Determine the (x, y) coordinate at the center of the cell enclosing the given text.  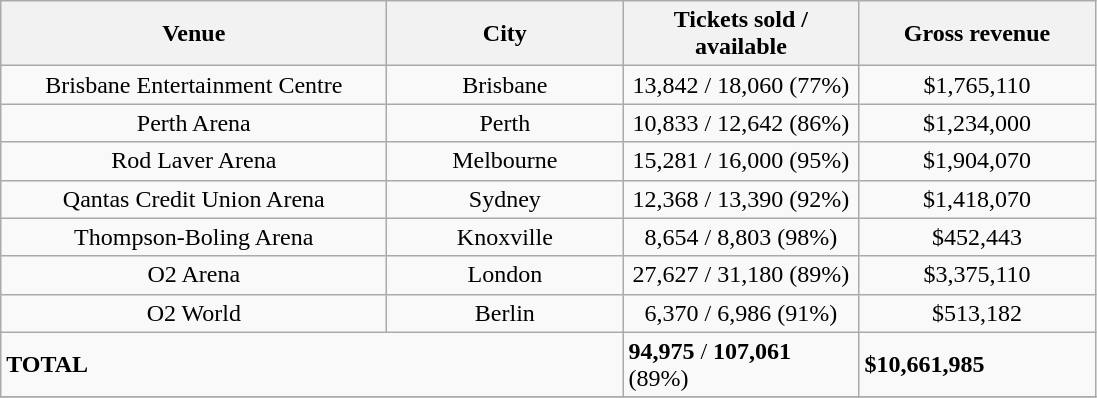
$452,443 (977, 237)
Berlin (505, 313)
$513,182 (977, 313)
Tickets sold / available (741, 34)
Sydney (505, 199)
27,627 / 31,180 (89%) (741, 275)
London (505, 275)
15,281 / 16,000 (95%) (741, 161)
$10,661,985 (977, 364)
94,975 / 107,061 (89%) (741, 364)
Qantas Credit Union Arena (194, 199)
Melbourne (505, 161)
Thompson-Boling Arena (194, 237)
12,368 / 13,390 (92%) (741, 199)
TOTAL (312, 364)
Gross revenue (977, 34)
$1,234,000 (977, 123)
6,370 / 6,986 (91%) (741, 313)
Perth (505, 123)
$1,765,110 (977, 85)
Venue (194, 34)
O2 Arena (194, 275)
$3,375,110 (977, 275)
O2 World (194, 313)
13,842 / 18,060 (77%) (741, 85)
$1,904,070 (977, 161)
Rod Laver Arena (194, 161)
Brisbane Entertainment Centre (194, 85)
$1,418,070 (977, 199)
8,654 / 8,803 (98%) (741, 237)
City (505, 34)
Perth Arena (194, 123)
10,833 / 12,642 (86%) (741, 123)
Brisbane (505, 85)
Knoxville (505, 237)
